Detect which cell encompasses the target text, then output its (x, y) center coordinate. 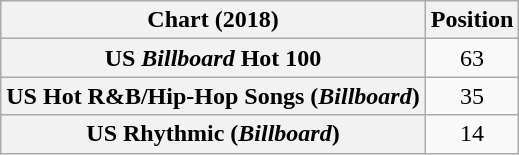
63 (472, 58)
35 (472, 96)
Chart (2018) (213, 20)
Position (472, 20)
14 (472, 134)
US Rhythmic (Billboard) (213, 134)
US Hot R&B/Hip-Hop Songs (Billboard) (213, 96)
US Billboard Hot 100 (213, 58)
